Detect which cell encompasses the target text, then output its [x, y] center coordinate. 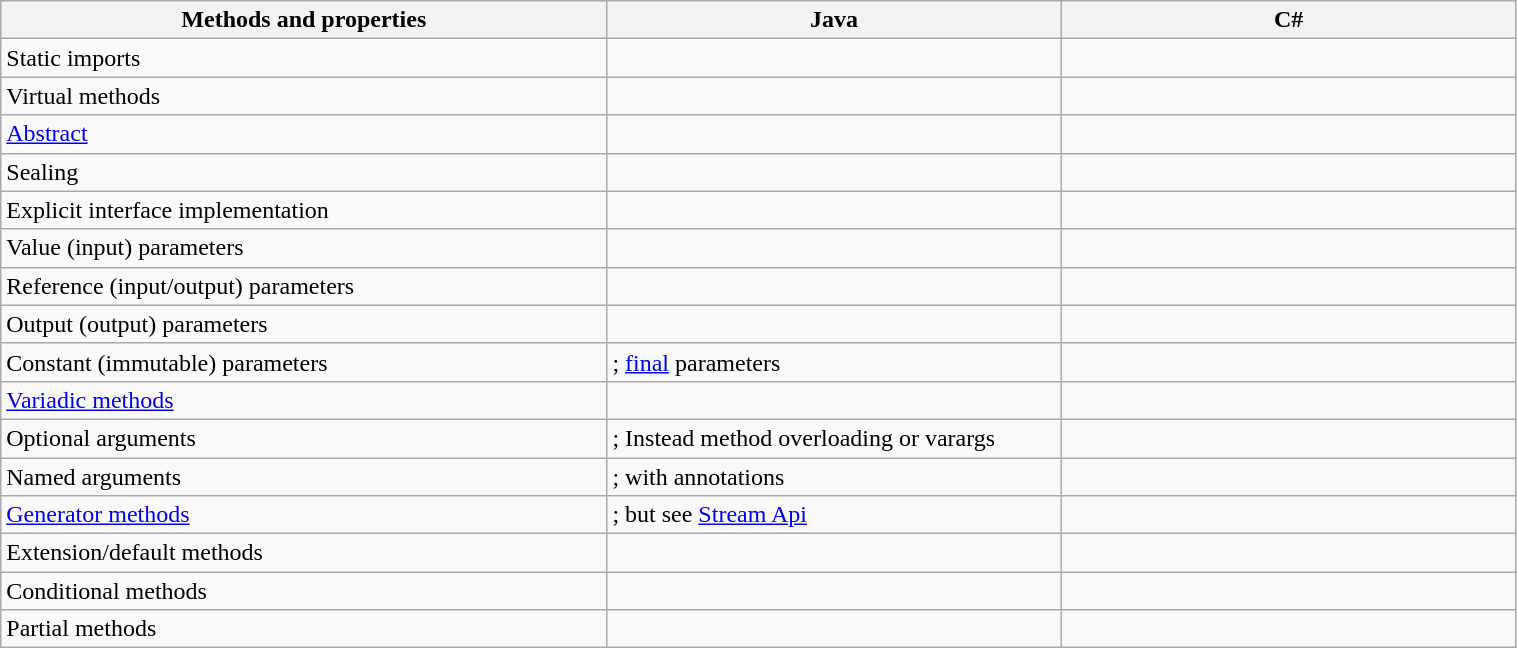
Reference (input/output) parameters [304, 286]
; Instead method overloading or varargs [834, 438]
Explicit interface implementation [304, 210]
Extension/default methods [304, 553]
Conditional methods [304, 591]
Partial methods [304, 629]
Java [834, 20]
Value (input) parameters [304, 248]
Virtual methods [304, 96]
; but see Stream Api [834, 515]
; with annotations [834, 477]
Optional arguments [304, 438]
Sealing [304, 172]
Static imports [304, 58]
Constant (immutable) parameters [304, 362]
Generator methods [304, 515]
Output (output) parameters [304, 324]
Named arguments [304, 477]
; final parameters [834, 362]
Variadic methods [304, 400]
C# [1288, 20]
Abstract [304, 134]
Methods and properties [304, 20]
